Locate the cell with the specified text and output its (x, y) center coordinate. 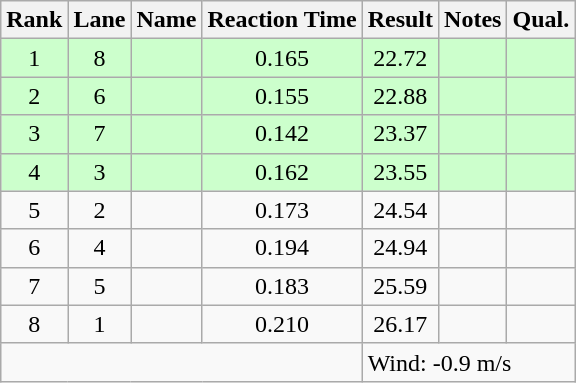
0.194 (282, 248)
Result (400, 20)
Lane (100, 20)
Rank (34, 20)
23.37 (400, 134)
Reaction Time (282, 20)
26.17 (400, 324)
25.59 (400, 286)
24.54 (400, 210)
22.72 (400, 58)
0.210 (282, 324)
0.183 (282, 286)
0.162 (282, 172)
22.88 (400, 96)
0.142 (282, 134)
Qual. (541, 20)
23.55 (400, 172)
0.155 (282, 96)
0.173 (282, 210)
24.94 (400, 248)
Notes (473, 20)
Name (166, 20)
0.165 (282, 58)
Wind: -0.9 m/s (468, 362)
